Locate the cell with the specified text and output its [X, Y] center coordinate. 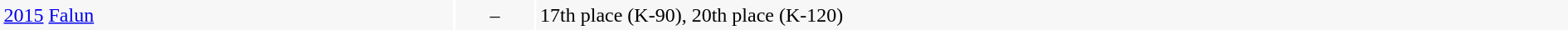
17th place (K-90), 20th place (K-120) [1052, 15]
– [494, 15]
2015 Falun [226, 15]
